From the cell containing the given text, extract its center point as (X, Y) coordinate. 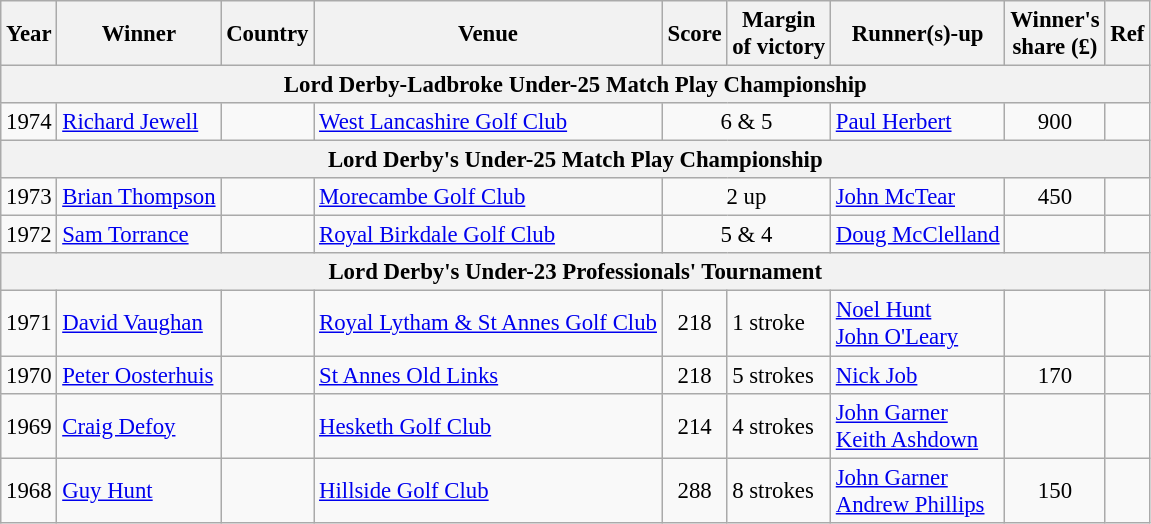
Royal Lytham & St Annes Golf Club (488, 324)
Lord Derby's Under-25 Match Play Championship (576, 160)
Royal Birkdale Golf Club (488, 235)
Winner (139, 34)
Paul Herbert (917, 122)
Country (268, 34)
Hillside Golf Club (488, 490)
1969 (29, 426)
1 stroke (779, 324)
1968 (29, 490)
St Annes Old Links (488, 375)
Ref (1128, 34)
John Garner Andrew Phillips (917, 490)
288 (694, 490)
214 (694, 426)
Nick Job (917, 375)
Morecambe Golf Club (488, 197)
8 strokes (779, 490)
Sam Torrance (139, 235)
Lord Derby's Under-23 Professionals' Tournament (576, 273)
Score (694, 34)
4 strokes (779, 426)
1973 (29, 197)
Winner'sshare (£) (1055, 34)
150 (1055, 490)
170 (1055, 375)
Guy Hunt (139, 490)
1971 (29, 324)
2 up (746, 197)
1974 (29, 122)
Peter Oosterhuis (139, 375)
West Lancashire Golf Club (488, 122)
John McTear (917, 197)
900 (1055, 122)
Noel Hunt John O'Leary (917, 324)
Craig Defoy (139, 426)
Doug McClelland (917, 235)
Hesketh Golf Club (488, 426)
1972 (29, 235)
5 & 4 (746, 235)
Richard Jewell (139, 122)
David Vaughan (139, 324)
Year (29, 34)
Brian Thompson (139, 197)
Lord Derby-Ladbroke Under-25 Match Play Championship (576, 85)
1970 (29, 375)
6 & 5 (746, 122)
John Garner Keith Ashdown (917, 426)
Venue (488, 34)
Runner(s)-up (917, 34)
450 (1055, 197)
Marginof victory (779, 34)
5 strokes (779, 375)
